From the cell containing the given text, extract its center point as (X, Y) coordinate. 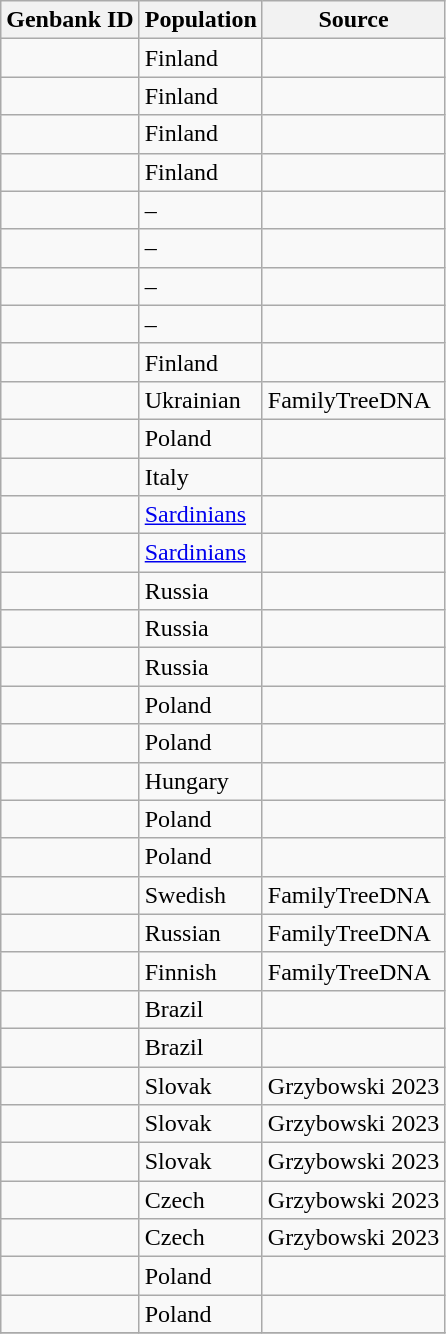
Source (353, 20)
Population (200, 20)
Swedish (200, 895)
Italy (200, 477)
Ukrainian (200, 400)
Russian (200, 933)
Genbank ID (70, 20)
Hungary (200, 781)
Finnish (200, 971)
